Scan for the cell matching the given text and deliver its [x, y] coordinate at center. 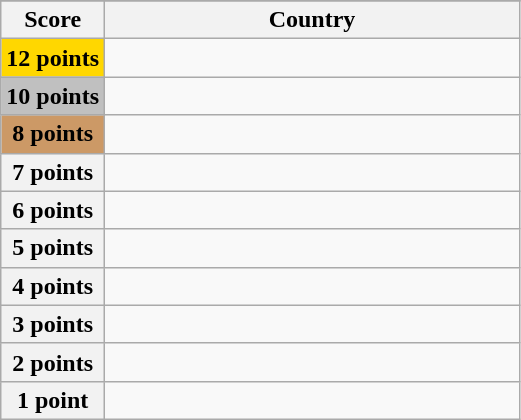
6 points [53, 210]
4 points [53, 286]
8 points [53, 134]
12 points [53, 58]
10 points [53, 96]
Country [312, 20]
5 points [53, 248]
Score [53, 20]
7 points [53, 172]
2 points [53, 362]
1 point [53, 400]
3 points [53, 324]
